Extract the (x, y) coordinate from the center of the cell holding the provided text.  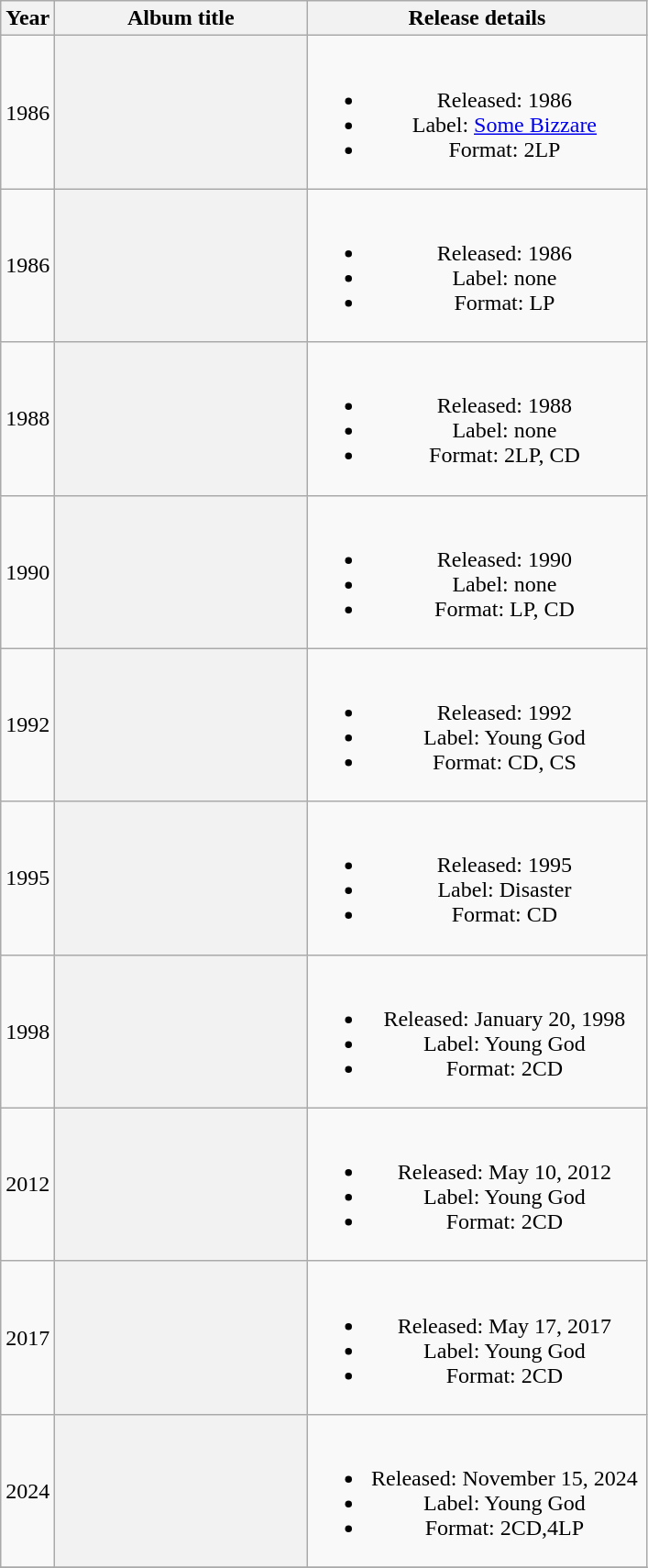
Released: May 17, 2017Label: Young GodFormat: 2CD (477, 1337)
Release details (477, 18)
Released: January 20, 1998Label: Young GodFormat: 2CD (477, 1031)
2017 (27, 1337)
Released: 1986Label: Some BizzareFormat: 2LP (477, 112)
Released: 1986Label: noneFormat: LP (477, 266)
2012 (27, 1185)
2024 (27, 1491)
1988 (27, 418)
Released: 1992Label: Young GodFormat: CD, CS (477, 724)
Album title (181, 18)
1990 (27, 572)
Released: May 10, 2012Label: Young GodFormat: 2CD (477, 1185)
Released: 1990Label: noneFormat: LP, CD (477, 572)
1995 (27, 878)
Released: 1988Label: noneFormat: 2LP, CD (477, 418)
Released: 1995Label: DisasterFormat: CD (477, 878)
1998 (27, 1031)
Year (27, 18)
1992 (27, 724)
Released: November 15, 2024Label: Young GodFormat: 2CD,4LP (477, 1491)
